From the cell containing the given text, extract its center point as (X, Y) coordinate. 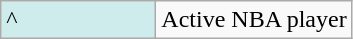
^ (78, 20)
Active NBA player (254, 20)
